For the text-containing cell, return its midpoint in (x, y) coordinate format. 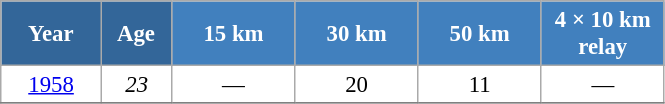
15 km (234, 34)
Age (136, 34)
Year (52, 34)
20 (356, 85)
1958 (52, 85)
4 × 10 km relay (602, 34)
11 (480, 85)
50 km (480, 34)
30 km (356, 34)
23 (136, 85)
